Detect which cell encompasses the target text, then output its [x, y] center coordinate. 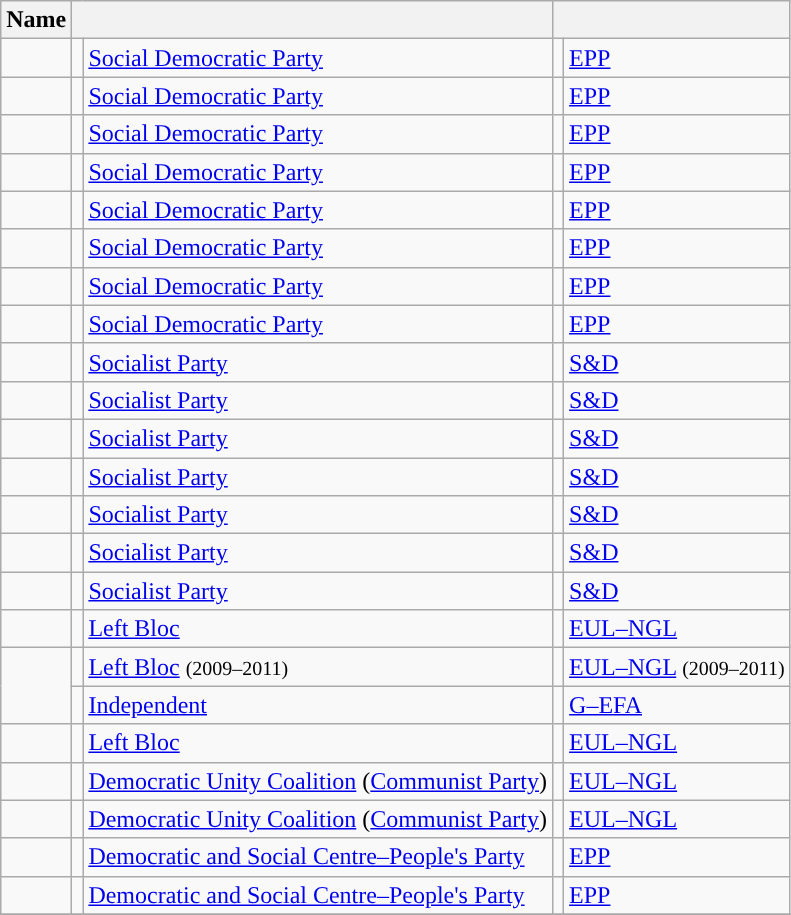
Name [36, 20]
EUL–NGL (2009–2011) [678, 667]
Left Bloc (2009–2011) [318, 667]
G–EFA [678, 705]
Independent [318, 705]
